Return the (X, Y) coordinate for the center point of the cell that contains the specified text.  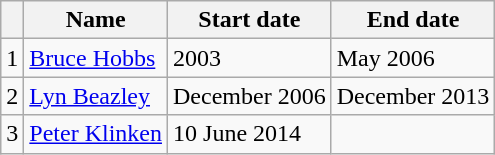
2 (12, 96)
Bruce Hobbs (96, 58)
2003 (250, 58)
1 (12, 58)
End date (413, 20)
May 2006 (413, 58)
Lyn Beazley (96, 96)
December 2013 (413, 96)
Start date (250, 20)
Name (96, 20)
10 June 2014 (250, 134)
3 (12, 134)
December 2006 (250, 96)
Peter Klinken (96, 134)
